Pinpoint the cell where the given text exists, returning its [x, y] midpoint coordinate. 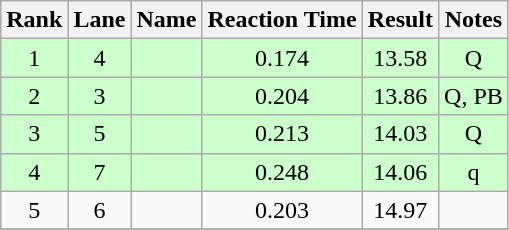
Notes [474, 20]
0.213 [282, 134]
Name [166, 20]
0.204 [282, 96]
0.248 [282, 172]
1 [34, 58]
Result [400, 20]
7 [100, 172]
14.97 [400, 210]
Rank [34, 20]
0.203 [282, 210]
q [474, 172]
Reaction Time [282, 20]
13.86 [400, 96]
2 [34, 96]
14.06 [400, 172]
6 [100, 210]
Lane [100, 20]
14.03 [400, 134]
0.174 [282, 58]
13.58 [400, 58]
Q, PB [474, 96]
